Find where the given text appears and provide that cell's center as [X, Y] coordinate. 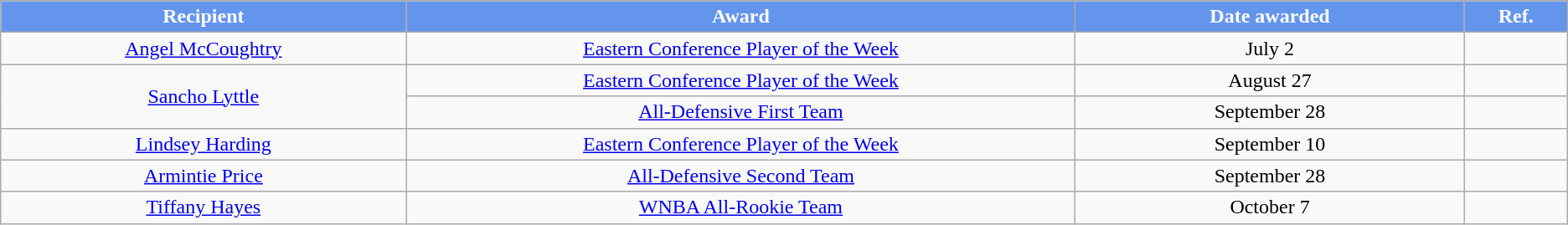
Date awarded [1270, 17]
Lindsey Harding [204, 144]
Sancho Lyttle [204, 96]
September 10 [1270, 144]
Tiffany Hayes [204, 207]
Award [740, 17]
Armintie Price [204, 176]
August 27 [1270, 80]
WNBA All-Rookie Team [740, 207]
Recipient [204, 17]
Angel McCoughtry [204, 49]
All-Defensive Second Team [740, 176]
July 2 [1270, 49]
Ref. [1516, 17]
October 7 [1270, 207]
All-Defensive First Team [740, 112]
